Identify which cell holds the provided text, then report its (x, y) central coordinate. 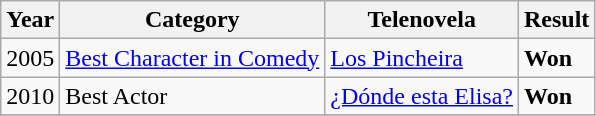
Telenovela (422, 20)
Best Character in Comedy (192, 58)
Category (192, 20)
Best Actor (192, 96)
2005 (30, 58)
Result (556, 20)
Los Pincheira (422, 58)
¿Dónde esta Elisa? (422, 96)
2010 (30, 96)
Year (30, 20)
